Identify which cell holds the provided text, then report its [x, y] central coordinate. 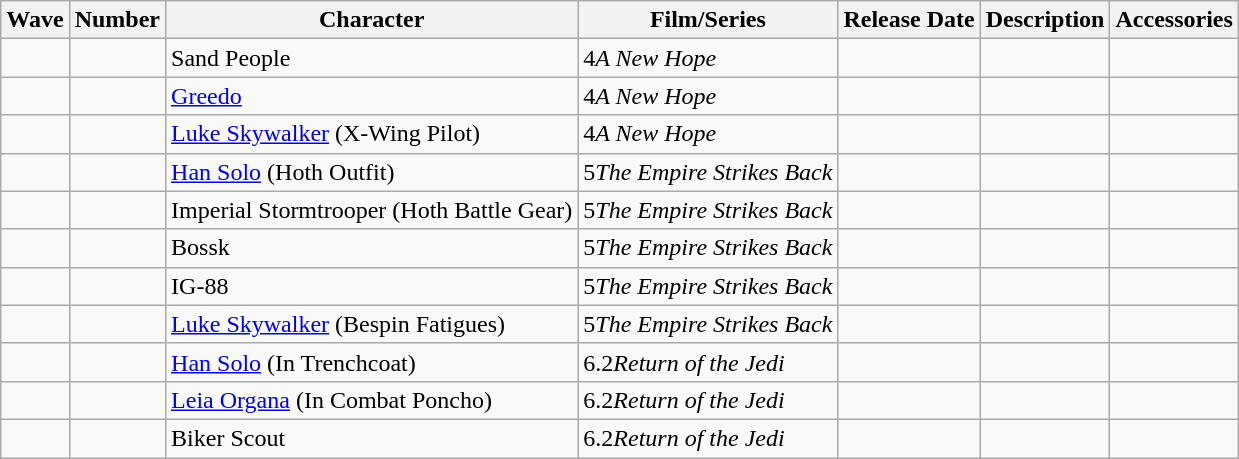
Han Solo (In Trenchcoat) [372, 362]
Han Solo (Hoth Outfit) [372, 172]
Leia Organa (In Combat Poncho) [372, 400]
IG-88 [372, 286]
Number [117, 20]
Biker Scout [372, 438]
Description [1045, 20]
Imperial Stormtrooper (Hoth Battle Gear) [372, 210]
Luke Skywalker (X-Wing Pilot) [372, 134]
Release Date [909, 20]
Sand People [372, 58]
Accessories [1174, 20]
Film/Series [708, 20]
Character [372, 20]
Wave [35, 20]
Bossk [372, 248]
Luke Skywalker (Bespin Fatigues) [372, 324]
Greedo [372, 96]
